From the cell containing the given text, extract its center point as [X, Y] coordinate. 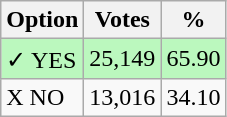
% [194, 20]
34.10 [194, 97]
Votes [122, 20]
25,149 [122, 59]
65.90 [194, 59]
✓ YES [42, 59]
13,016 [122, 97]
Option [42, 20]
X NO [42, 97]
